Capture the cell that displays the provided text and extract its [X, Y] central coordinate. 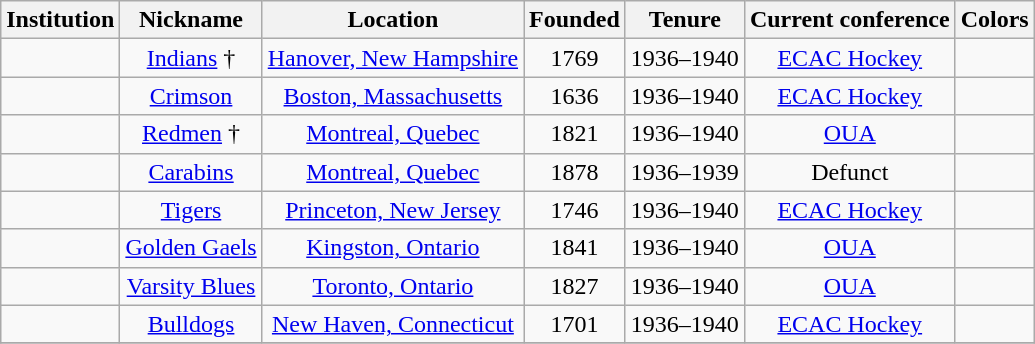
1636 [575, 96]
Nickname [191, 20]
Founded [575, 20]
1936–1939 [684, 172]
New Haven, Connecticut [392, 324]
Kingston, Ontario [392, 248]
Redmen † [191, 134]
Princeton, New Jersey [392, 210]
Bulldogs [191, 324]
Hanover, New Hampshire [392, 58]
Carabins [191, 172]
1701 [575, 324]
Golden Gaels [191, 248]
Crimson [191, 96]
1769 [575, 58]
1827 [575, 286]
Location [392, 20]
Defunct [850, 172]
Boston, Massachusetts [392, 96]
Institution [60, 20]
Tigers [191, 210]
Varsity Blues [191, 286]
Colors [994, 20]
1821 [575, 134]
Indians † [191, 58]
1878 [575, 172]
1841 [575, 248]
Toronto, Ontario [392, 286]
1746 [575, 210]
Tenure [684, 20]
Current conference [850, 20]
